Scan for the cell matching the given text and deliver its [X, Y] coordinate at center. 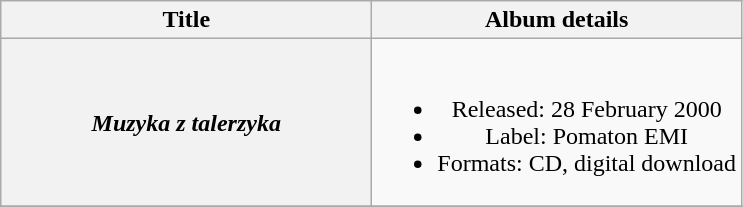
Muzyka z talerzyka [186, 122]
Released: 28 February 2000Label: Pomaton EMIFormats: CD, digital download [557, 122]
Album details [557, 20]
Title [186, 20]
